Provide the (X, Y) coordinate of the cell's center where the given text is located.  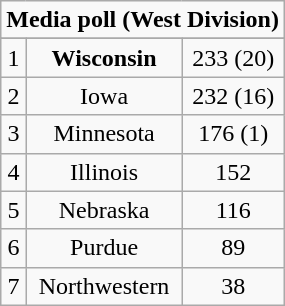
Nebraska (104, 210)
116 (233, 210)
Iowa (104, 96)
Wisconsin (104, 58)
4 (14, 172)
Purdue (104, 248)
233 (20) (233, 58)
Illinois (104, 172)
Media poll (West Division) (143, 20)
7 (14, 286)
Minnesota (104, 134)
232 (16) (233, 96)
152 (233, 172)
2 (14, 96)
3 (14, 134)
1 (14, 58)
Northwestern (104, 286)
5 (14, 210)
89 (233, 248)
6 (14, 248)
176 (1) (233, 134)
38 (233, 286)
